Detect which cell encompasses the target text, then output its (X, Y) center coordinate. 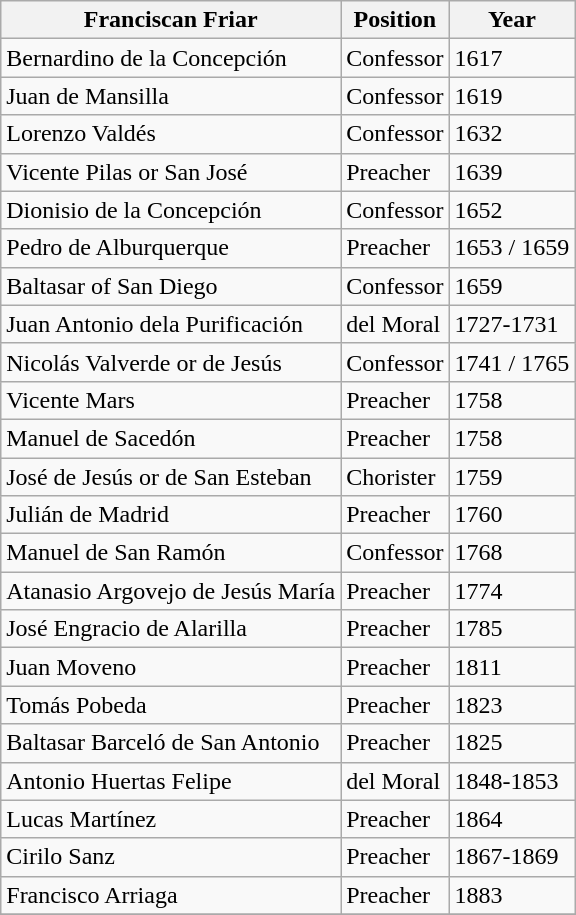
José de Jesús or de San Esteban (171, 477)
1652 (512, 210)
1639 (512, 172)
1825 (512, 743)
Chorister (395, 477)
Juan Antonio dela Purificación (171, 324)
1617 (512, 58)
1811 (512, 667)
Year (512, 20)
1823 (512, 705)
Baltasar of San Diego (171, 286)
1760 (512, 515)
Franciscan Friar (171, 20)
1727-1731 (512, 324)
1785 (512, 629)
Dionisio de la Concepción (171, 210)
Francisco Arriaga (171, 895)
1774 (512, 591)
Lorenzo Valdés (171, 134)
Pedro de Alburquerque (171, 248)
Tomás Pobeda (171, 705)
Manuel de San Ramón (171, 553)
1632 (512, 134)
Nicolás Valverde or de Jesús (171, 362)
Baltasar Barceló de San Antonio (171, 743)
1864 (512, 819)
Vicente Pilas or San José (171, 172)
1848-1853 (512, 781)
1619 (512, 96)
1741 / 1765 (512, 362)
Juan de Mansilla (171, 96)
1768 (512, 553)
Lucas Martínez (171, 819)
Vicente Mars (171, 400)
Atanasio Argovejo de Jesús María (171, 591)
Cirilo Sanz (171, 857)
José Engracio de Alarilla (171, 629)
Juan Moveno (171, 667)
1653 / 1659 (512, 248)
Antonio Huertas Felipe (171, 781)
1759 (512, 477)
1867-1869 (512, 857)
Bernardino de la Concepción (171, 58)
Position (395, 20)
1883 (512, 895)
1659 (512, 286)
Manuel de Sacedón (171, 438)
Julián de Madrid (171, 515)
